Extract the (x, y) coordinate from the center of the cell holding the provided text.  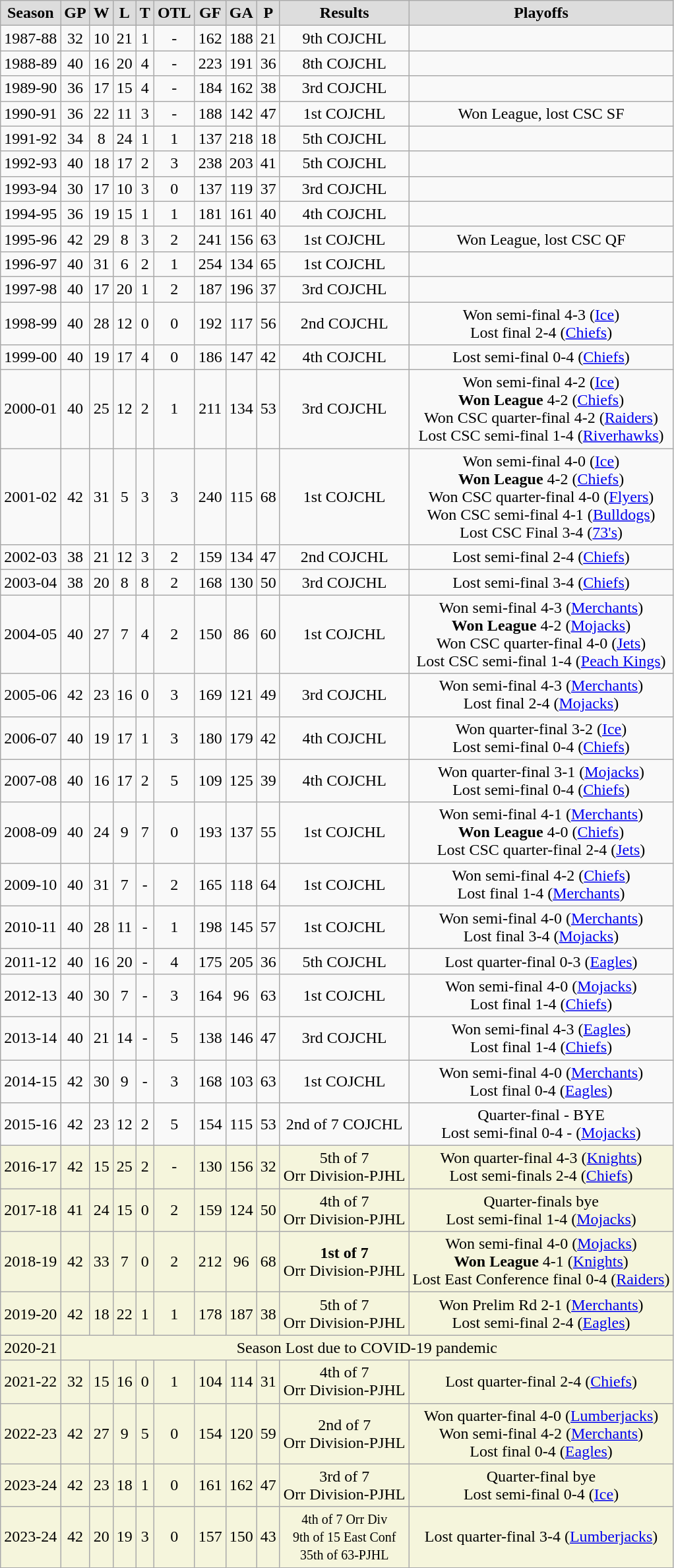
2006-07 (30, 737)
65 (268, 264)
184 (210, 88)
205 (241, 961)
57 (268, 927)
Won semi-final 4-0 (Ice)Won League 4-2 (Chiefs)Won CSC quarter-final 4-0 (Flyers)Won CSC semi-final 4-1 (Bulldogs)Lost CSC Final 3-4 (73's) (541, 497)
2nd of 7Orr Division-PJHL (344, 1433)
175 (210, 961)
Lost semi-final 3-4 (Chiefs) (541, 582)
1997-98 (30, 289)
186 (210, 358)
14 (124, 1038)
211 (210, 409)
1990-91 (30, 113)
240 (210, 497)
120 (241, 1433)
OTL (174, 13)
2011-12 (30, 961)
104 (210, 1381)
2000-01 (30, 409)
1993-94 (30, 189)
196 (241, 289)
2001-02 (30, 497)
103 (241, 1081)
Won semi-final 4-0 (Merchants)Lost final 3-4 (Mojacks) (541, 927)
Quarter-final - BYELost semi-final 0-4 - (Mojacks) (541, 1124)
241 (210, 239)
Results (344, 13)
1988-89 (30, 63)
Won League, lost CSC SF (541, 113)
34 (75, 139)
121 (241, 695)
1998-99 (30, 323)
3rd of 7Orr Division-PJHL (344, 1486)
1989-90 (30, 88)
178 (210, 1314)
2020-21 (30, 1348)
Won semi-final 4-0 (Merchants)Lost final 0-4 (Eagles) (541, 1081)
181 (210, 214)
Won quarter-final 3-1 (Mojacks)Lost semi-final 0-4 (Chiefs) (541, 781)
198 (210, 927)
GA (241, 13)
39 (268, 781)
1992-93 (30, 164)
2nd of 7 COJCHL (344, 1124)
164 (210, 995)
1999-00 (30, 358)
56 (268, 323)
Season Lost due to COVID-19 pandemic (367, 1348)
Won semi-final 4-0 (Mojacks)Won League 4-1 (Knights)Lost East Conference final 0-4 (Raiders) (541, 1262)
Won semi-final 4-1 (Merchants)Won League 4-0 (Chiefs)Lost CSC quarter-final 2-4 (Jets) (541, 832)
6 (124, 264)
Won semi-final 4-3 (Merchants)Lost final 2-4 (Mojacks) (541, 695)
Quarter-finals byeLost semi-final 1-4 (Mojacks) (541, 1210)
142 (241, 113)
2014-15 (30, 1081)
T (145, 13)
2018-19 (30, 1262)
2008-09 (30, 832)
60 (268, 635)
114 (241, 1381)
Playoffs (541, 13)
2016-17 (30, 1168)
2002-03 (30, 557)
Won quarter-final 4-3 (Knights)Lost semi-finals 2-4 (Chiefs) (541, 1168)
203 (241, 164)
Won quarter-final 4-0 (Lumberjacks)Won semi-final 4-2 (Merchants)Lost final 0-4 (Eagles) (541, 1433)
Won semi-final 4-3 (Ice)Lost final 2-4 (Chiefs) (541, 323)
2012-13 (30, 995)
146 (241, 1038)
157 (210, 1537)
2007-08 (30, 781)
2015-16 (30, 1124)
8th COJCHL (344, 63)
193 (210, 832)
192 (210, 323)
Won semi-final 4-3 (Merchants)Won League 4-2 (Mojacks)Won CSC quarter-final 4-0 (Jets)Lost CSC semi-final 1-4 (Peach Kings) (541, 635)
169 (210, 695)
Won semi-final 4-2 (Ice)Won League 4-2 (Chiefs)Won CSC quarter-final 4-2 (Raiders)Lost CSC semi-final 1-4 (Riverhawks) (541, 409)
180 (210, 737)
Lost quarter-final 0-3 (Eagles) (541, 961)
Won Prelim Rd 2-1 (Merchants)Lost semi-final 2-4 (Eagles) (541, 1314)
212 (210, 1262)
109 (210, 781)
59 (268, 1433)
Lost quarter-final 2-4 (Chiefs) (541, 1381)
Won quarter-final 3-2 (Ice)Lost semi-final 0-4 (Chiefs) (541, 737)
Lost quarter-final 3-4 (Lumberjacks) (541, 1537)
2005-06 (30, 695)
124 (241, 1210)
2010-11 (30, 927)
GF (210, 13)
4th of 7 Orr Div9th of 15 East Conf35th of 63-PJHL (344, 1537)
49 (268, 695)
64 (268, 884)
2009-10 (30, 884)
Lost semi-final 0-4 (Chiefs) (541, 358)
2004-05 (30, 635)
GP (75, 13)
147 (241, 358)
2017-18 (30, 1210)
223 (210, 63)
Won semi-final 4-3 (Eagles)Lost final 1-4 (Chiefs) (541, 1038)
W (102, 13)
Season (30, 13)
Won League, lost CSC QF (541, 239)
2019-20 (30, 1314)
Won semi-final 4-0 (Mojacks)Lost final 1-4 (Chiefs) (541, 995)
2022-23 (30, 1433)
145 (241, 927)
238 (210, 164)
L (124, 13)
119 (241, 189)
P (268, 13)
9th COJCHL (344, 38)
1st of 7Orr Division-PJHL (344, 1262)
Quarter-final byeLost semi-final 0-4 (Ice) (541, 1486)
1996-97 (30, 264)
33 (102, 1262)
118 (241, 884)
191 (241, 63)
179 (241, 737)
55 (268, 832)
1994-95 (30, 214)
Lost semi-final 2-4 (Chiefs) (541, 557)
254 (210, 264)
218 (241, 139)
43 (268, 1537)
86 (241, 635)
Won semi-final 4-2 (Chiefs)Lost final 1-4 (Merchants) (541, 884)
2021-22 (30, 1381)
29 (102, 239)
165 (210, 884)
1987-88 (30, 38)
125 (241, 781)
117 (241, 323)
2003-04 (30, 582)
2013-14 (30, 1038)
138 (210, 1038)
1995-96 (30, 239)
1991-92 (30, 139)
